Pinpoint the cell where the given text exists, returning its (x, y) midpoint coordinate. 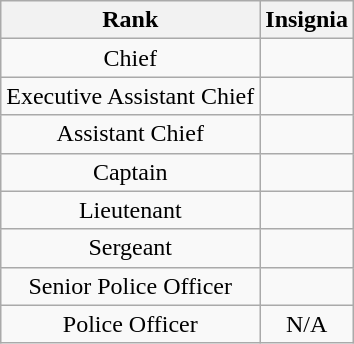
Senior Police Officer (130, 286)
Sergeant (130, 248)
Executive Assistant Chief (130, 96)
Chief (130, 58)
Police Officer (130, 324)
N/A (307, 324)
Rank (130, 20)
Captain (130, 172)
Assistant Chief (130, 134)
Insignia (307, 20)
Lieutenant (130, 210)
